Return (x, y) of the center of cell containing provided text 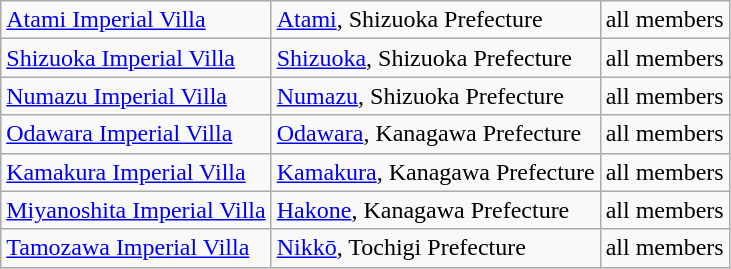
Numazu Imperial Villa (136, 96)
Hakone, Kanagawa Prefecture (436, 210)
Tamozawa Imperial Villa (136, 248)
Nikkō, Tochigi Prefecture (436, 248)
Kamakura Imperial Villa (136, 172)
Odawara Imperial Villa (136, 134)
Atami, Shizuoka Prefecture (436, 20)
Shizuoka Imperial Villa (136, 58)
Miyanoshita Imperial Villa (136, 210)
Atami Imperial Villa (136, 20)
Kamakura, Kanagawa Prefecture (436, 172)
Odawara, Kanagawa Prefecture (436, 134)
Shizuoka, Shizuoka Prefecture (436, 58)
Numazu, Shizuoka Prefecture (436, 96)
